Extract the (X, Y) coordinate from the center of the cell holding the provided text.  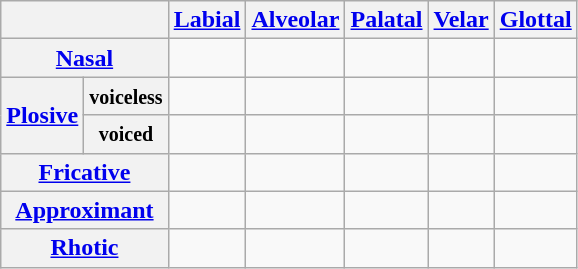
Rhotic (84, 248)
Nasal (84, 58)
Fricative (84, 172)
Approximant (84, 210)
Palatal (386, 20)
voiceless (126, 96)
Glottal (536, 20)
Velar (461, 20)
Alveolar (296, 20)
voiced (126, 134)
Labial (207, 20)
Plosive (42, 115)
